Identify which cell holds the provided text, then report its [X, Y] central coordinate. 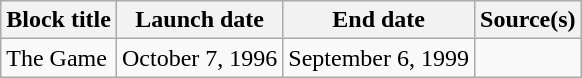
September 6, 1999 [379, 58]
October 7, 1996 [199, 58]
Launch date [199, 20]
End date [379, 20]
Block title [59, 20]
Source(s) [528, 20]
The Game [59, 58]
